Find where the given text appears and provide that cell's center as [x, y] coordinate. 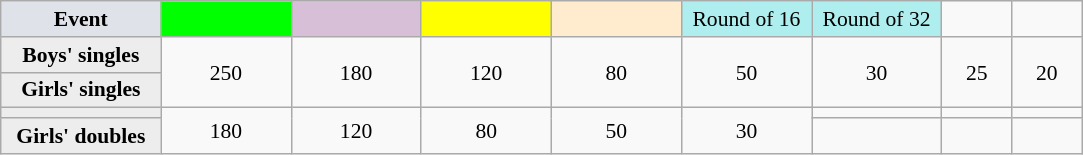
Girls' singles [81, 90]
250 [226, 72]
Girls' doubles [81, 136]
Boys' singles [81, 55]
Round of 32 [877, 19]
25 [977, 72]
20 [1047, 72]
Round of 16 [746, 19]
Event [81, 19]
